For the text-containing cell, return its midpoint in [x, y] coordinate format. 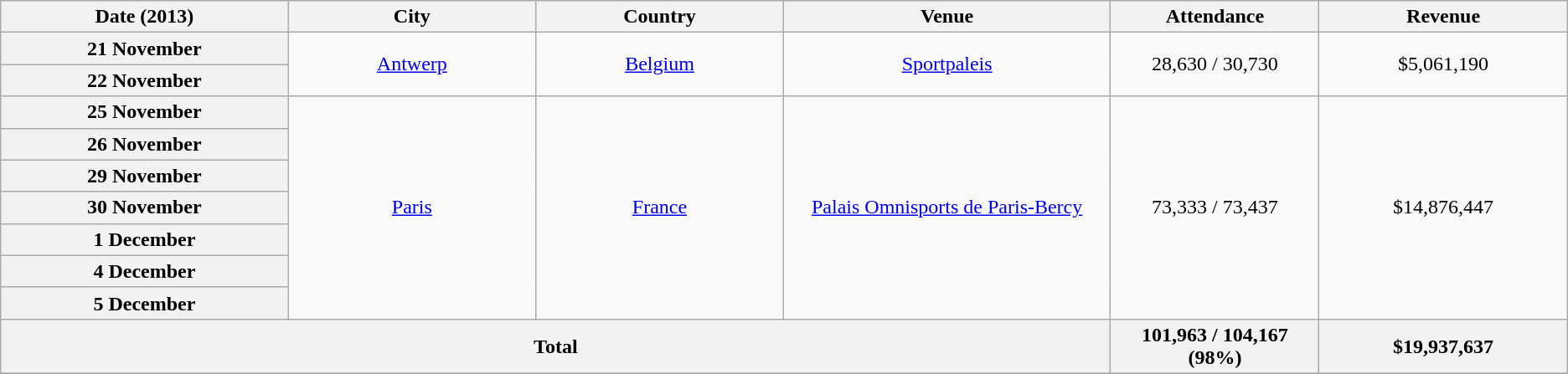
73,333 / 73,437 [1215, 207]
21 November [144, 49]
Venue [946, 17]
$19,937,637 [1443, 346]
Country [660, 17]
1 December [144, 239]
Paris [412, 207]
Sportpaleis [946, 64]
France [660, 207]
Palais Omnisports de Paris-Bercy [946, 207]
Date (2013) [144, 17]
26 November [144, 144]
4 December [144, 271]
Revenue [1443, 17]
Antwerp [412, 64]
5 December [144, 303]
29 November [144, 176]
$5,061,190 [1443, 64]
25 November [144, 112]
101,963 / 104,167 (98%) [1215, 346]
Attendance [1215, 17]
Total [556, 346]
22 November [144, 80]
City [412, 17]
$14,876,447 [1443, 207]
Belgium [660, 64]
30 November [144, 207]
28,630 / 30,730 [1215, 64]
